From the cell containing the given text, extract its center point as (X, Y) coordinate. 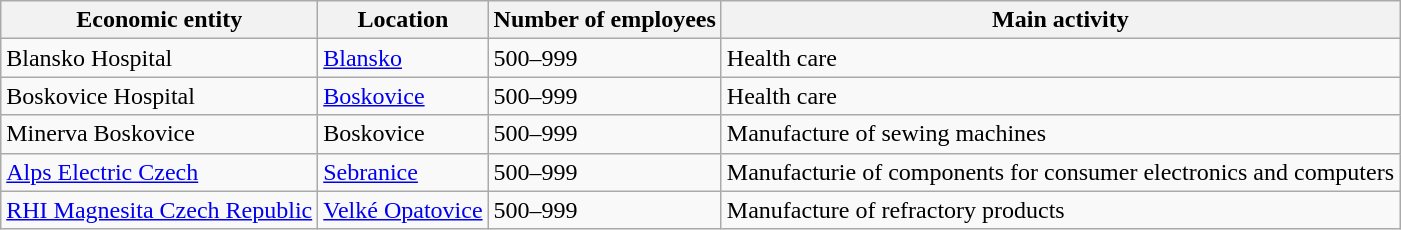
Boskovice Hospital (160, 96)
RHI Magnesita Czech Republic (160, 210)
Economic entity (160, 20)
Minerva Boskovice (160, 134)
Velké Opatovice (403, 210)
Location (403, 20)
Blansko (403, 58)
Manufacturie of components for consumer electronics and computers (1060, 172)
Blansko Hospital (160, 58)
Number of employees (604, 20)
Sebranice (403, 172)
Main activity (1060, 20)
Manufacture of sewing machines (1060, 134)
Manufacture of refractory products (1060, 210)
Alps Electric Czech (160, 172)
